Return [X, Y] of the center of cell containing provided text 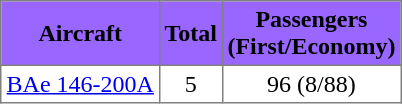
Total [190, 33]
96 (8/88) [311, 84]
5 [190, 84]
Aircraft [80, 33]
BAe 146-200A [80, 84]
Passengers (First/Economy) [311, 33]
